Scan for the cell matching the given text and deliver its (x, y) coordinate at center. 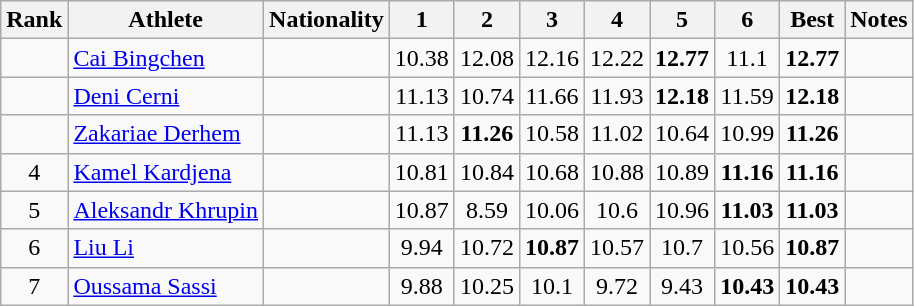
9.43 (682, 286)
10.99 (748, 134)
11.66 (552, 96)
10.58 (552, 134)
2 (486, 20)
9.72 (616, 286)
Athlete (166, 20)
8.59 (486, 210)
11.1 (748, 58)
11.93 (616, 96)
Deni Cerni (166, 96)
12.08 (486, 58)
10.25 (486, 286)
10.38 (422, 58)
Kamel Kardjena (166, 172)
Cai Bingchen (166, 58)
10.74 (486, 96)
10.81 (422, 172)
11.02 (616, 134)
10.57 (616, 248)
9.88 (422, 286)
10.56 (748, 248)
Zakariae Derhem (166, 134)
Rank (34, 20)
10.89 (682, 172)
9.94 (422, 248)
11.59 (748, 96)
10.7 (682, 248)
Notes (879, 20)
10.06 (552, 210)
7 (34, 286)
1 (422, 20)
10.96 (682, 210)
Nationality (327, 20)
10.68 (552, 172)
10.84 (486, 172)
Oussama Sassi (166, 286)
Aleksandr Khrupin (166, 210)
10.64 (682, 134)
Best (812, 20)
10.6 (616, 210)
10.72 (486, 248)
3 (552, 20)
12.16 (552, 58)
10.88 (616, 172)
10.1 (552, 286)
Liu Li (166, 248)
12.22 (616, 58)
